Return the (x, y) coordinate for the center point of the cell that contains the specified text.  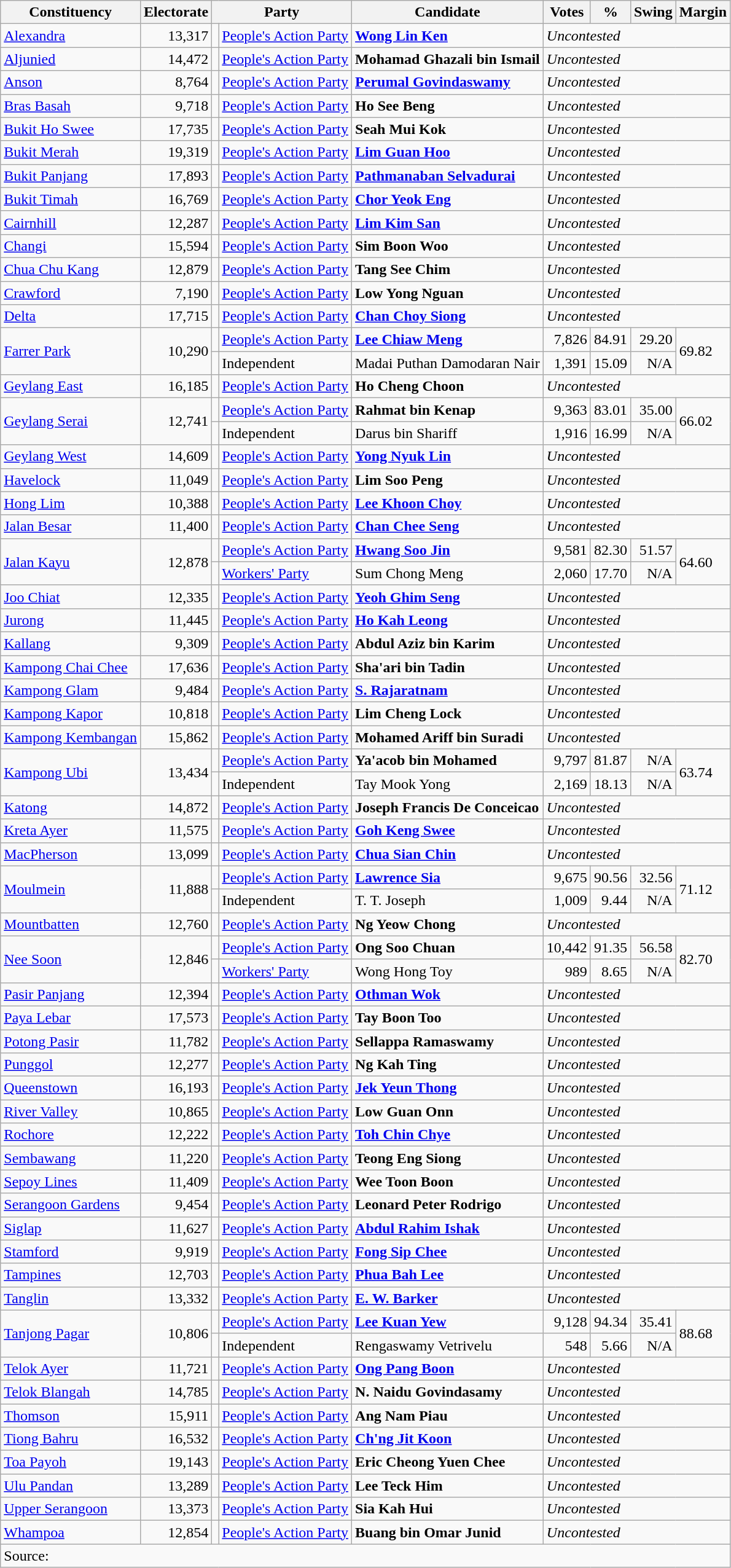
90.56 (611, 877)
13,332 (176, 1298)
15,862 (176, 737)
17,636 (176, 667)
Ho Kah Leong (448, 620)
Tiong Bahru (71, 1439)
15,594 (176, 246)
Mohamed Ariff bin Suradi (448, 737)
S. Rajaratnam (448, 691)
Ng Yeow Chong (448, 924)
11,409 (176, 1182)
Mountbatten (71, 924)
Bras Basah (71, 106)
16,185 (176, 386)
Bukit Merah (71, 152)
Seah Mui Kok (448, 129)
Rahmat bin Kenap (448, 410)
Geylang East (71, 386)
11,445 (176, 620)
Cairnhill (71, 222)
Ho See Beng (448, 106)
94.34 (611, 1322)
Rengaswamy Vetrivelu (448, 1345)
Farrer Park (71, 351)
Telok Ayer (71, 1368)
N. Naidu Govindasamy (448, 1392)
Votes (566, 12)
35.41 (653, 1322)
Rochore (71, 1135)
Joseph Francis De Conceicao (448, 807)
Abdul Rahim Ishak (448, 1228)
12,878 (176, 562)
14,609 (176, 457)
2,169 (566, 784)
11,049 (176, 480)
548 (566, 1345)
5.66 (611, 1345)
Kampong Kembangan (71, 737)
13,289 (176, 1486)
69.82 (703, 351)
12,335 (176, 597)
12,760 (176, 924)
Wee Toon Boon (448, 1182)
Sia Kah Hui (448, 1509)
9,581 (566, 550)
13,373 (176, 1509)
7,826 (566, 340)
19,319 (176, 152)
Upper Serangoon (71, 1509)
14,872 (176, 807)
1,391 (566, 363)
Tay Mook Yong (448, 784)
Lim Soo Peng (448, 480)
Havelock (71, 480)
15.09 (611, 363)
Thomson (71, 1415)
Jalan Kayu (71, 562)
Tanglin (71, 1298)
Tampines (71, 1275)
Constituency (71, 12)
Stamford (71, 1252)
Paya Lebar (71, 1017)
Anson (71, 82)
Pasir Panjang (71, 994)
8.65 (611, 971)
Teong Eng Siong (448, 1158)
Party (282, 12)
Fong Sip Chee (448, 1252)
Sha'ari bin Tadin (448, 667)
Ya'acob bin Mohamed (448, 761)
Serangoon Gardens (71, 1205)
16.99 (611, 433)
Chan Choy Siong (448, 316)
Tanjong Pagar (71, 1333)
12,846 (176, 959)
Toa Payoh (71, 1462)
Hong Lim (71, 503)
Telok Blangah (71, 1392)
Eric Cheong Yuen Chee (448, 1462)
Lawrence Sia (448, 877)
12,222 (176, 1135)
Lee Khoon Choy (448, 503)
Jek Yeun Thong (448, 1088)
Margin (703, 12)
81.87 (611, 761)
Queenstown (71, 1088)
11,782 (176, 1041)
Chan Chee Seng (448, 527)
19,143 (176, 1462)
11,400 (176, 527)
17,735 (176, 129)
82.70 (703, 959)
15,911 (176, 1415)
Madai Puthan Damodaran Nair (448, 363)
12,394 (176, 994)
Delta (71, 316)
18.13 (611, 784)
29.20 (653, 340)
14,785 (176, 1392)
17,573 (176, 1017)
16,769 (176, 199)
Siglap (71, 1228)
Jurong (71, 620)
Wong Lin Ken (448, 36)
Electorate (176, 12)
9,454 (176, 1205)
91.35 (611, 947)
Kreta Ayer (71, 831)
16,193 (176, 1088)
Kampong Kapor (71, 714)
Lee Chiaw Meng (448, 340)
Ong Soo Chuan (448, 947)
82.30 (611, 550)
71.12 (703, 889)
10,290 (176, 351)
11,220 (176, 1158)
35.00 (653, 410)
Crawford (71, 293)
Swing (653, 12)
Ong Pang Boon (448, 1368)
1,916 (566, 433)
12,879 (176, 269)
Low Yong Nguan (448, 293)
2,060 (566, 573)
11,721 (176, 1368)
1,009 (566, 901)
Geylang Serai (71, 421)
% (611, 12)
Kampong Ubi (71, 772)
Sembawang (71, 1158)
Mohamad Ghazali bin Ismail (448, 59)
12,287 (176, 222)
Toh Chin Chye (448, 1135)
9.44 (611, 901)
Whampoa (71, 1532)
10,865 (176, 1111)
9,309 (176, 643)
Yeoh Ghim Seng (448, 597)
12,277 (176, 1065)
Bukit Ho Swee (71, 129)
12,854 (176, 1532)
Source: (365, 1556)
Tang See Chim (448, 269)
Joo Chiat (71, 597)
Pathmanaban Selvadurai (448, 176)
Bukit Timah (71, 199)
9,363 (566, 410)
9,675 (566, 877)
64.60 (703, 562)
Punggol (71, 1065)
10,388 (176, 503)
Darus bin Shariff (448, 433)
88.68 (703, 1333)
17.70 (611, 573)
11,575 (176, 831)
66.02 (703, 421)
Chor Yeok Eng (448, 199)
Sellappa Ramaswamy (448, 1041)
Buang bin Omar Junid (448, 1532)
Low Guan Onn (448, 1111)
10,818 (176, 714)
Ng Kah Ting (448, 1065)
Chua Chu Kang (71, 269)
MacPherson (71, 854)
51.57 (653, 550)
10,806 (176, 1333)
Othman Wok (448, 994)
56.58 (653, 947)
Leonard Peter Rodrigo (448, 1205)
Tay Boon Too (448, 1017)
8,764 (176, 82)
Phua Bah Lee (448, 1275)
Yong Nyuk Lin (448, 457)
Moulmein (71, 889)
12,703 (176, 1275)
Ang Nam Piau (448, 1415)
Wong Hong Toy (448, 971)
13,317 (176, 36)
Lim Kim San (448, 222)
10,442 (566, 947)
Alexandra (71, 36)
9,128 (566, 1322)
Chua Sian Chin (448, 854)
63.74 (703, 772)
E. W. Barker (448, 1298)
9,484 (176, 691)
84.91 (611, 340)
Katong (71, 807)
13,434 (176, 772)
Lim Guan Hoo (448, 152)
Kallang (71, 643)
11,888 (176, 889)
Lim Cheng Lock (448, 714)
Lee Kuan Yew (448, 1322)
River Valley (71, 1111)
9,718 (176, 106)
Potong Pasir (71, 1041)
9,797 (566, 761)
Geylang West (71, 457)
14,472 (176, 59)
Lee Teck Him (448, 1486)
16,532 (176, 1439)
83.01 (611, 410)
989 (566, 971)
Goh Keng Swee (448, 831)
32.56 (653, 877)
9,919 (176, 1252)
Aljunied (71, 59)
17,893 (176, 176)
Sum Chong Meng (448, 573)
Ch'ng Jit Koon (448, 1439)
Bukit Panjang (71, 176)
Hwang Soo Jin (448, 550)
Perumal Govindaswamy (448, 82)
11,627 (176, 1228)
7,190 (176, 293)
Nee Soon (71, 959)
Sim Boon Woo (448, 246)
Abdul Aziz bin Karim (448, 643)
Ulu Pandan (71, 1486)
Kampong Chai Chee (71, 667)
12,741 (176, 421)
Changi (71, 246)
Kampong Glam (71, 691)
13,099 (176, 854)
Jalan Besar (71, 527)
Candidate (448, 12)
17,715 (176, 316)
Ho Cheng Choon (448, 386)
Sepoy Lines (71, 1182)
T. T. Joseph (448, 901)
